Locate the cell with the specified text and output its [x, y] center coordinate. 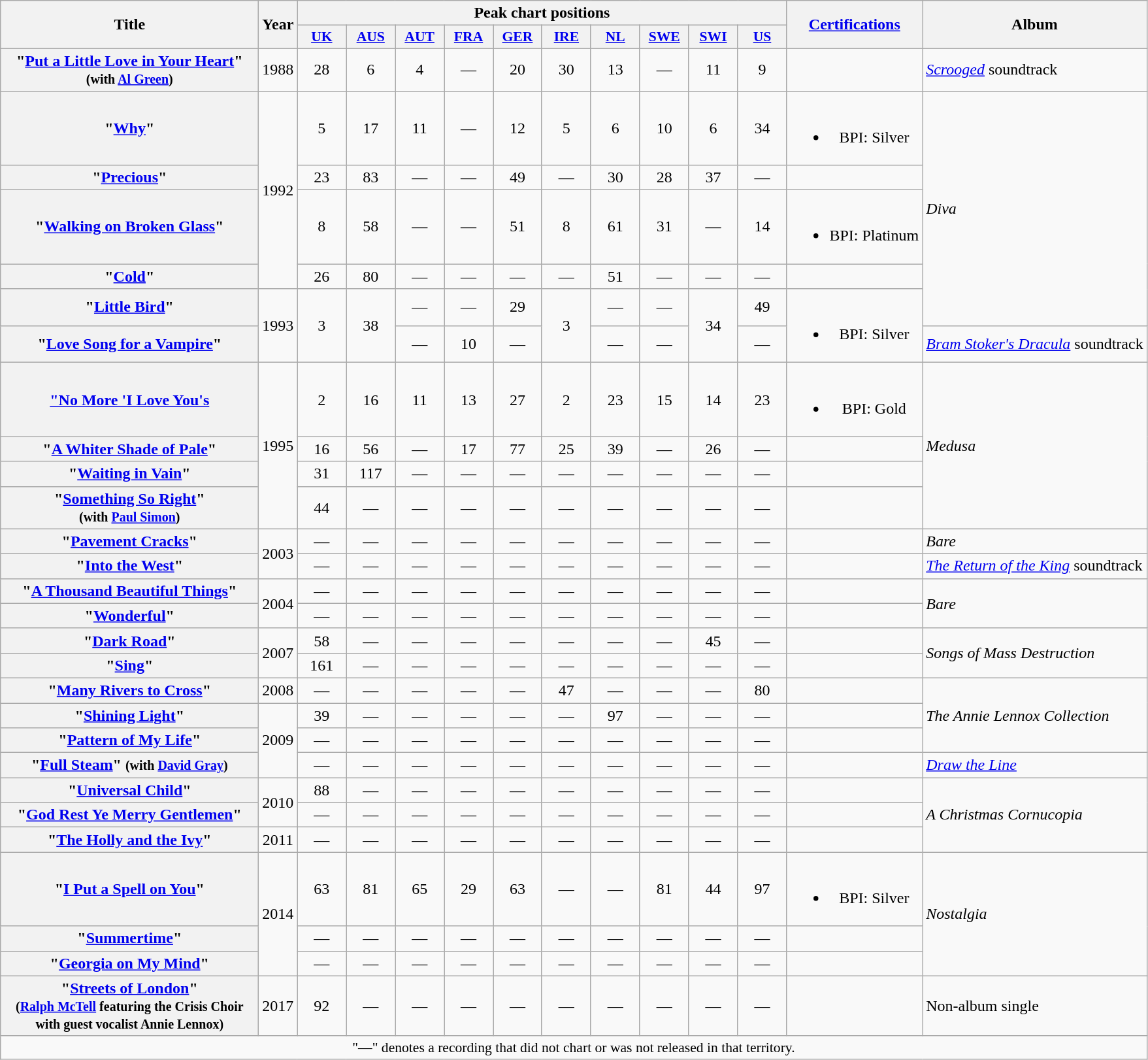
1988 [278, 69]
"Universal Child" [129, 790]
1993 [278, 325]
"Into the West" [129, 566]
77 [517, 449]
AUS [371, 37]
Peak chart positions [542, 13]
"God Rest Ye Merry Gentlemen" [129, 815]
IRE [566, 37]
56 [371, 449]
"Cold" [129, 276]
15 [664, 400]
4 [419, 69]
"Precious" [129, 178]
2017 [278, 1006]
Medusa [1035, 446]
Songs of Mass Destruction [1035, 653]
"—" denotes a recording that did not chart or was not released in that territory. [574, 1048]
Nostalgia [1035, 914]
"Sing" [129, 665]
A Christmas Cornucopia [1035, 815]
GER [517, 37]
88 [321, 790]
"Waiting in Vain" [129, 474]
"Love Song for a Vampire" [129, 344]
"Shining Light" [129, 716]
25 [566, 449]
SWI [713, 37]
47 [566, 690]
SWE [664, 37]
Scrooged soundtrack [1035, 69]
61 [615, 227]
45 [713, 640]
2003 [278, 554]
2011 [278, 840]
"Georgia on My Mind" [129, 963]
"Streets of London"(Ralph McTell featuring the Crisis Choir with guest vocalist Annie Lennox) [129, 1006]
83 [371, 178]
Title [129, 25]
"Something So Right"(with Paul Simon) [129, 507]
20 [517, 69]
2008 [278, 690]
"Walking on Broken Glass" [129, 227]
"Dark Road" [129, 640]
US [762, 37]
1992 [278, 190]
2014 [278, 914]
12 [517, 128]
FRA [469, 37]
"Full Steam" (with David Gray) [129, 765]
38 [371, 325]
"No More 'I Love You's [129, 400]
2004 [278, 603]
Draw the Line [1035, 765]
"Pattern of My Life" [129, 740]
"The Holly and the Ivy" [129, 840]
27 [517, 400]
"I Put a Spell on You" [129, 889]
161 [321, 665]
UK [321, 37]
2010 [278, 803]
65 [419, 889]
AUT [419, 37]
Diva [1035, 209]
"Summertime" [129, 938]
9 [762, 69]
117 [371, 474]
The Annie Lennox Collection [1035, 715]
BPI: Platinum [855, 227]
"Why" [129, 128]
"Little Bird" [129, 307]
"Pavement Cracks" [129, 541]
Album [1035, 25]
Non-album single [1035, 1006]
"Many Rivers to Cross" [129, 690]
2007 [278, 653]
92 [321, 1006]
NL [615, 37]
Bram Stoker's Dracula soundtrack [1035, 344]
"A Whiter Shade of Pale" [129, 449]
The Return of the King soundtrack [1035, 566]
Year [278, 25]
"A Thousand Beautiful Things" [129, 591]
BPI: Gold [855, 400]
1995 [278, 446]
"Put a Little Love in Your Heart"(with Al Green) [129, 69]
2009 [278, 740]
"Wonderful" [129, 616]
37 [713, 178]
Certifications [855, 25]
